Extract the (X, Y) coordinate from the center of the cell holding the provided text.  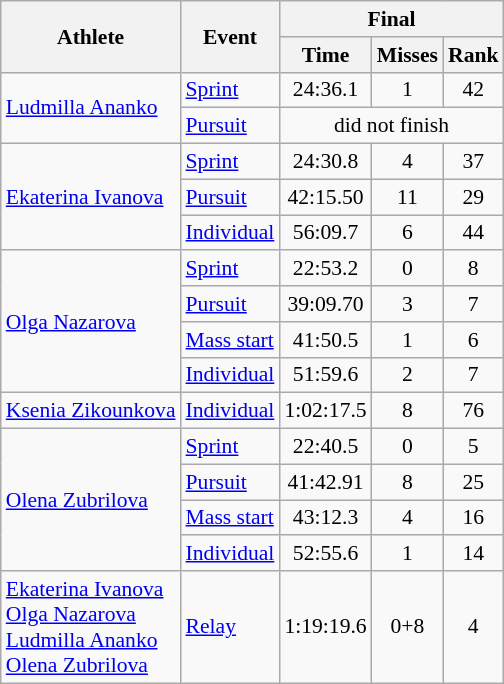
41:42.91 (325, 482)
11 (408, 197)
1:02:17.5 (325, 411)
Event (230, 36)
24:36.1 (325, 90)
Relay (230, 627)
16 (474, 518)
Rank (474, 55)
Olena Zubrilova (91, 500)
42:15.50 (325, 197)
Time (325, 55)
22:53.2 (325, 269)
Ekaterina Ivanova (91, 198)
37 (474, 162)
52:55.6 (325, 554)
44 (474, 233)
Athlete (91, 36)
Final (391, 19)
5 (474, 447)
29 (474, 197)
41:50.5 (325, 340)
76 (474, 411)
did not finish (391, 126)
42 (474, 90)
0+8 (408, 627)
14 (474, 554)
2 (408, 375)
1:19:19.6 (325, 627)
51:59.6 (325, 375)
Ksenia Zikounkova (91, 411)
Ludmilla Ananko (91, 108)
Olga Nazarova (91, 322)
3 (408, 304)
25 (474, 482)
43:12.3 (325, 518)
Misses (408, 55)
56:09.7 (325, 233)
22:40.5 (325, 447)
39:09.70 (325, 304)
Ekaterina Ivanova Olga NazarovaLudmilla AnankoOlena Zubrilova (91, 627)
24:30.8 (325, 162)
